Return the [x, y] coordinate for the center point of the cell that contains the specified text.  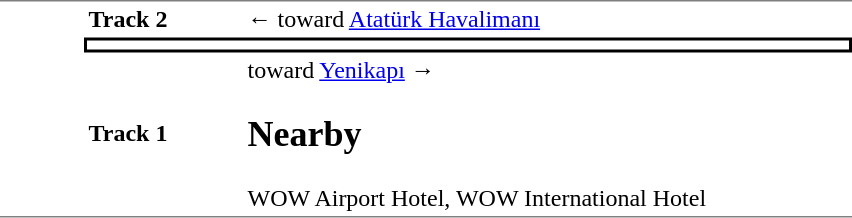
← toward Atatürk Havalimanı [548, 19]
Track 1 [164, 134]
Track 2 [164, 19]
toward Yenikapı →NearbyWOW Airport Hotel, WOW International Hotel [548, 134]
